From the cell containing the given text, extract its center point as [X, Y] coordinate. 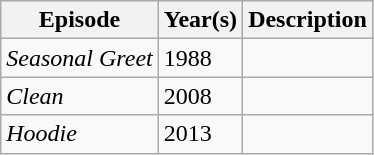
Seasonal Greet [80, 58]
1988 [200, 58]
Clean [80, 96]
Description [308, 20]
2008 [200, 96]
Episode [80, 20]
2013 [200, 134]
Year(s) [200, 20]
Hoodie [80, 134]
